Pinpoint the cell where the given text exists, returning its [X, Y] midpoint coordinate. 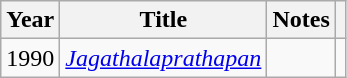
1990 [30, 58]
Jagathalaprathapan [164, 58]
Title [164, 20]
Year [30, 20]
Notes [301, 20]
